Provide the [X, Y] coordinate of the cell's center where the given text is located.  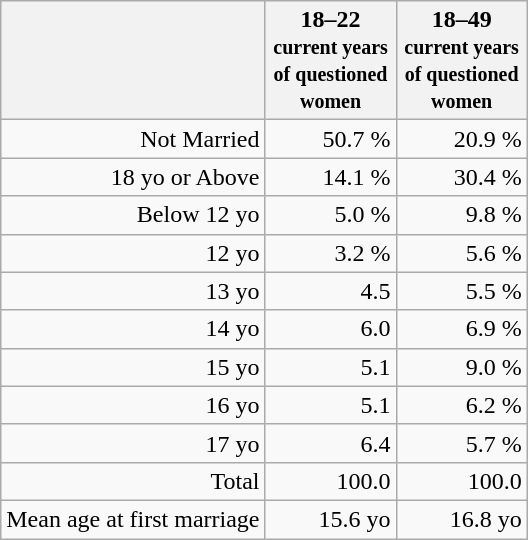
Not Married [133, 139]
14.1 % [330, 177]
16 yo [133, 405]
6.0 [330, 329]
Below 12 yo [133, 215]
13 yo [133, 291]
14 yo [133, 329]
20.9 % [462, 139]
6.9 % [462, 329]
Total [133, 481]
30.4 % [462, 177]
6.4 [330, 443]
9.0 % [462, 367]
5.6 % [462, 253]
18–22 current years of questioned women [330, 60]
15.6 yo [330, 519]
9.8 % [462, 215]
5.7 % [462, 443]
12 yo [133, 253]
18–49 current years of questioned women [462, 60]
5.5 % [462, 291]
3.2 % [330, 253]
Mean age at first marriage [133, 519]
17 yo [133, 443]
18 yo or Above [133, 177]
50.7 % [330, 139]
5.0 % [330, 215]
16.8 yo [462, 519]
15 yo [133, 367]
4.5 [330, 291]
6.2 % [462, 405]
